From the cell containing the given text, extract its center point as (X, Y) coordinate. 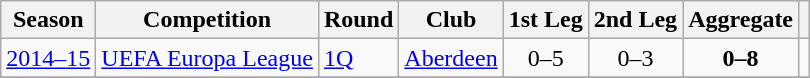
Aggregate (741, 20)
Competition (208, 20)
0–8 (741, 58)
1st Leg (546, 20)
Club (451, 20)
2014–15 (48, 58)
1Q (358, 58)
Season (48, 20)
Round (358, 20)
0–5 (546, 58)
Aberdeen (451, 58)
UEFA Europa League (208, 58)
0–3 (635, 58)
2nd Leg (635, 20)
